Capture the cell that displays the provided text and extract its [X, Y] central coordinate. 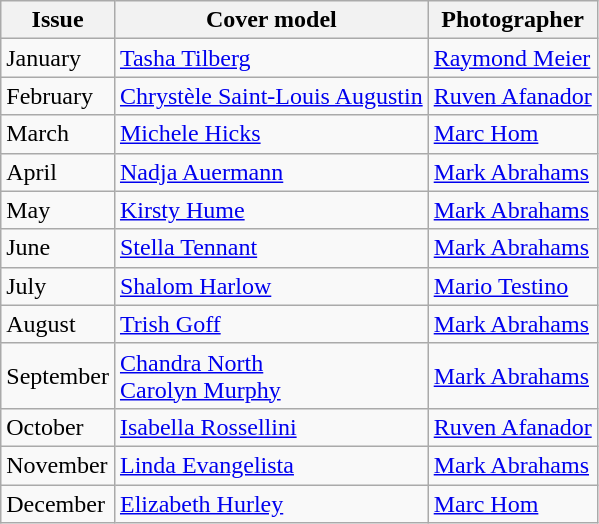
Mario Testino [512, 286]
April [58, 172]
Kirsty Hume [271, 210]
Stella Tennant [271, 248]
November [58, 465]
Chrystèle Saint-Louis Augustin [271, 96]
Cover model [271, 20]
December [58, 503]
Shalom Harlow [271, 286]
August [58, 324]
Chandra NorthCarolyn Murphy [271, 376]
Tasha Tilberg [271, 58]
March [58, 134]
May [58, 210]
Nadja Auermann [271, 172]
Elizabeth Hurley [271, 503]
Michele Hicks [271, 134]
Trish Goff [271, 324]
Isabella Rossellini [271, 427]
Linda Evangelista [271, 465]
July [58, 286]
September [58, 376]
Photographer [512, 20]
Raymond Meier [512, 58]
January [58, 58]
October [58, 427]
June [58, 248]
February [58, 96]
Issue [58, 20]
